From the cell containing the given text, extract its center point as (x, y) coordinate. 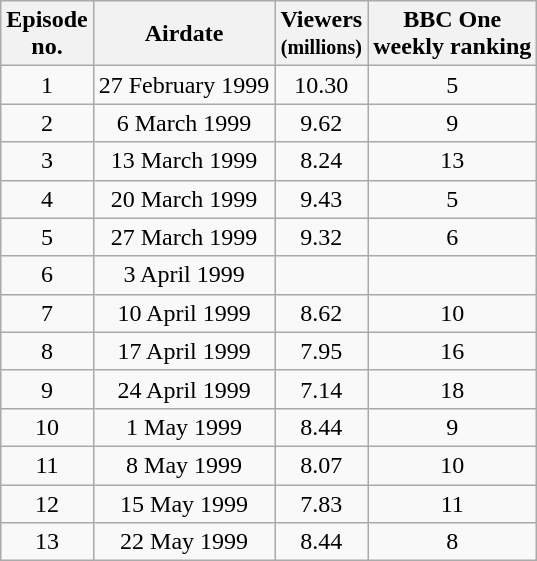
13 March 1999 (184, 161)
8.07 (322, 465)
16 (452, 351)
27 March 1999 (184, 237)
4 (47, 199)
Episodeno. (47, 34)
7.14 (322, 389)
1 May 1999 (184, 427)
3 (47, 161)
3 April 1999 (184, 275)
17 April 1999 (184, 351)
BBC Oneweekly ranking (452, 34)
Airdate (184, 34)
24 April 1999 (184, 389)
8.62 (322, 313)
9.32 (322, 237)
7.83 (322, 503)
9.43 (322, 199)
6 March 1999 (184, 123)
2 (47, 123)
27 February 1999 (184, 85)
Viewers(millions) (322, 34)
10.30 (322, 85)
8 May 1999 (184, 465)
18 (452, 389)
10 April 1999 (184, 313)
12 (47, 503)
8.24 (322, 161)
22 May 1999 (184, 542)
20 March 1999 (184, 199)
1 (47, 85)
7 (47, 313)
9.62 (322, 123)
7.95 (322, 351)
15 May 1999 (184, 503)
